Detect which cell encompasses the target text, then output its (X, Y) center coordinate. 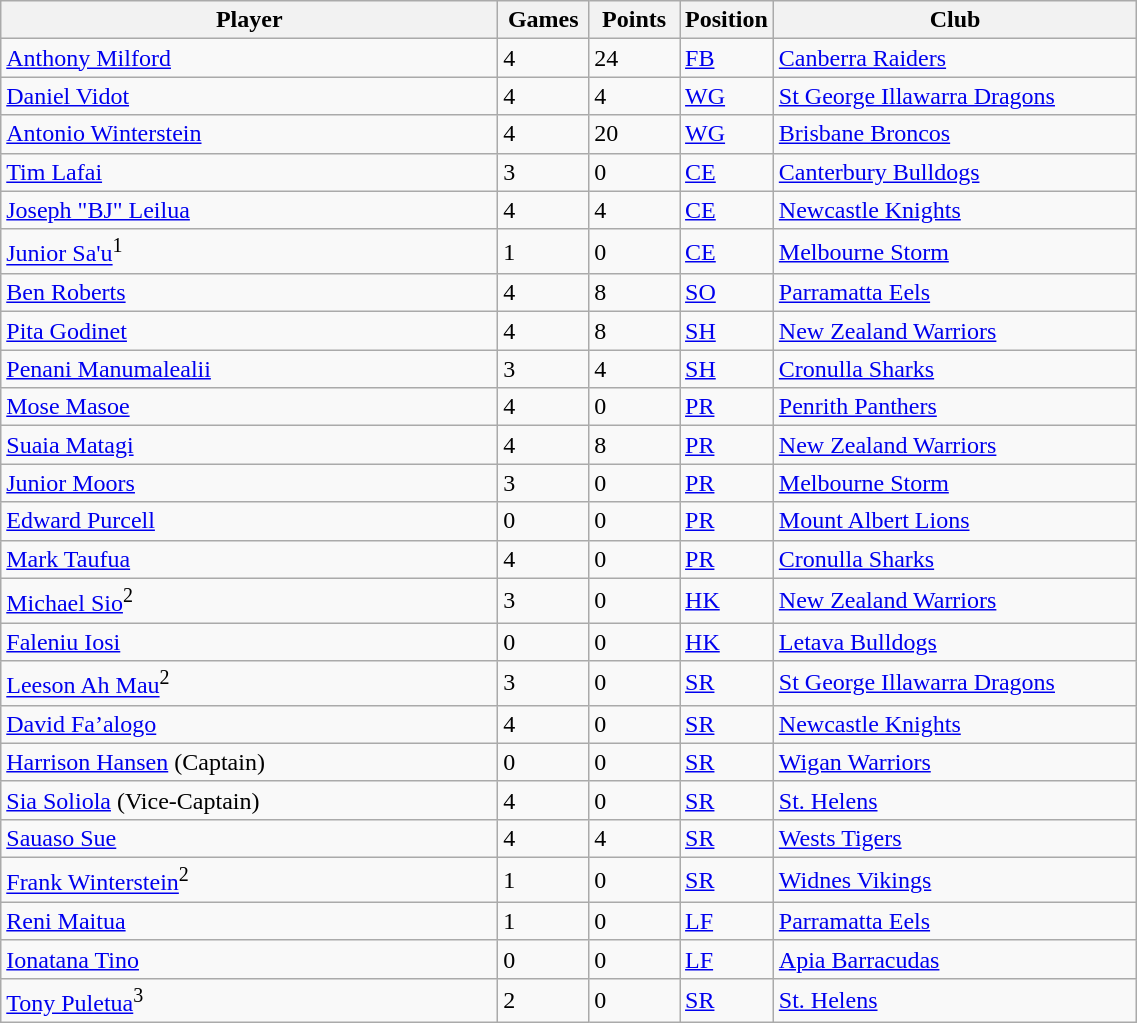
Widnes Vikings (955, 880)
Suaia Matagi (250, 445)
Club (955, 20)
Mose Masoe (250, 407)
David Fa’alogo (250, 724)
Player (250, 20)
Sia Soliola (Vice-Captain) (250, 800)
Pita Godinet (250, 331)
Frank Winterstein2 (250, 880)
Points (634, 20)
Junior Sa'u1 (250, 252)
Antonio Winterstein (250, 134)
Ben Roberts (250, 293)
Edward Purcell (250, 521)
Penani Manumalealii (250, 369)
Canberra Raiders (955, 58)
Ionatana Tino (250, 959)
Faleniu Iosi (250, 642)
Tony Puletua3 (250, 1000)
Tim Lafai (250, 172)
Games (544, 20)
Penrith Panthers (955, 407)
2 (544, 1000)
Harrison Hansen (Captain) (250, 762)
Leeson Ah Mau2 (250, 684)
Daniel Vidot (250, 96)
Mount Albert Lions (955, 521)
SO (727, 293)
Position (727, 20)
Mark Taufua (250, 559)
Michael Sio2 (250, 600)
Anthony Milford (250, 58)
24 (634, 58)
Letava Bulldogs (955, 642)
FB (727, 58)
Reni Maitua (250, 921)
20 (634, 134)
Brisbane Broncos (955, 134)
Junior Moors (250, 483)
Joseph "BJ" Leilua (250, 210)
Apia Barracudas (955, 959)
Wests Tigers (955, 839)
Wigan Warriors (955, 762)
Sauaso Sue (250, 839)
Canterbury Bulldogs (955, 172)
